Output the (X, Y) coordinate of the center of the cell containing the given text.  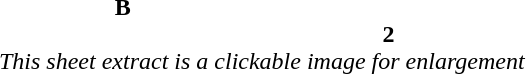
2 (385, 34)
